From the cell containing the given text, extract its center point as [x, y] coordinate. 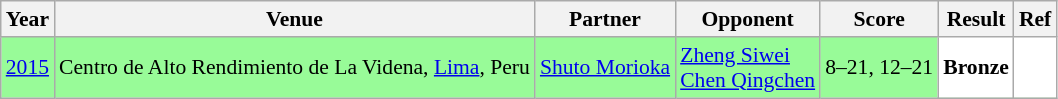
Ref [1035, 19]
Centro de Alto Rendimiento de La Videna, Lima, Peru [294, 68]
Zheng Siwei Chen Qingchen [748, 68]
8–21, 12–21 [879, 68]
Bronze [976, 68]
Venue [294, 19]
Partner [605, 19]
Result [976, 19]
Score [879, 19]
Year [28, 19]
Opponent [748, 19]
2015 [28, 68]
Shuto Morioka [605, 68]
